Search for the cell housing the specified text and yield its [x, y] center coordinate. 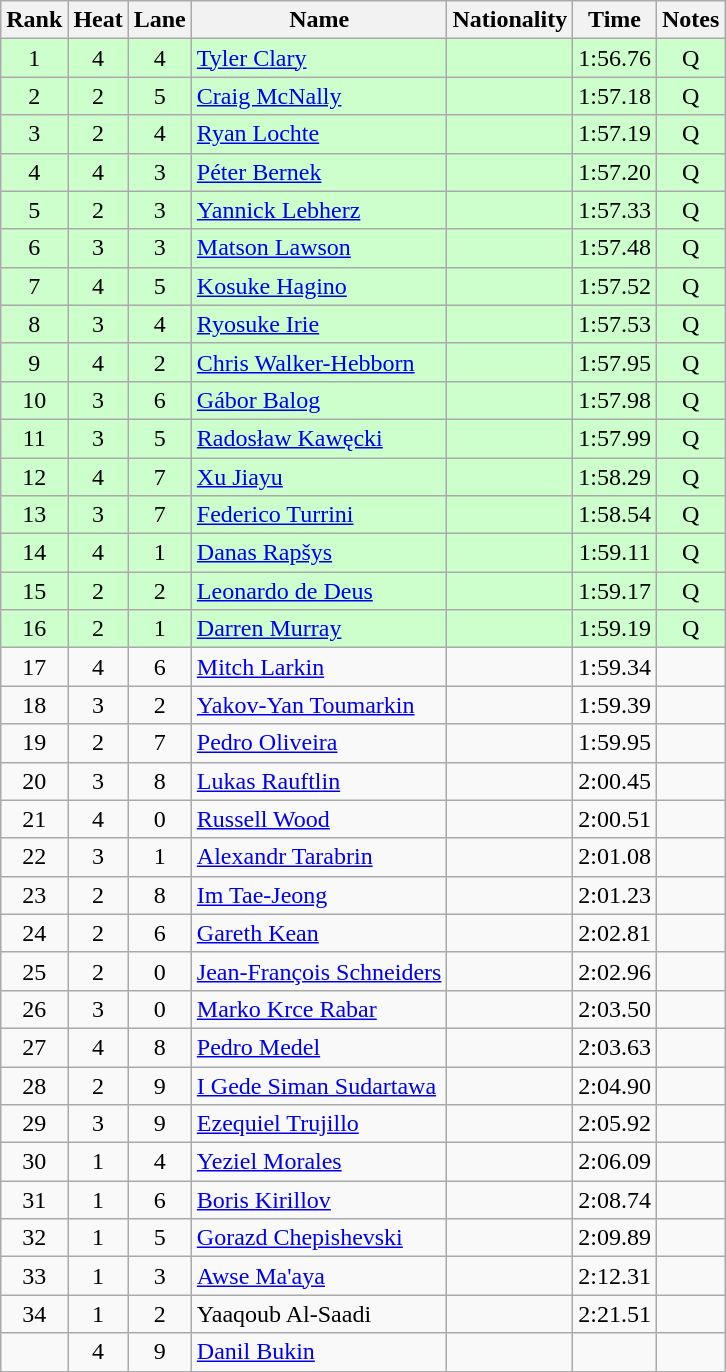
Gábor Balog [319, 400]
2:03.63 [615, 1047]
2:06.09 [615, 1162]
10 [34, 400]
1:57.48 [615, 248]
2:09.89 [615, 1238]
1:57.33 [615, 210]
I Gede Siman Sudartawa [319, 1085]
Name [319, 20]
Boris Kirillov [319, 1200]
2:02.81 [615, 933]
Federico Turrini [319, 515]
Pedro Oliveira [319, 743]
1:56.76 [615, 58]
32 [34, 1238]
Ezequiel Trujillo [319, 1124]
25 [34, 971]
Ryan Lochte [319, 134]
Gorazd Chepishevski [319, 1238]
18 [34, 705]
1:57.20 [615, 172]
Mitch Larkin [319, 667]
1:57.18 [615, 96]
22 [34, 857]
2:02.96 [615, 971]
12 [34, 477]
Marko Krce Rabar [319, 1009]
Notes [690, 20]
Tyler Clary [319, 58]
Matson Lawson [319, 248]
Ryosuke Irie [319, 324]
30 [34, 1162]
1:59.11 [615, 553]
Radosław Kawęcki [319, 438]
28 [34, 1085]
23 [34, 895]
Craig McNally [319, 96]
1:59.19 [615, 629]
11 [34, 438]
Darren Murray [319, 629]
1:58.54 [615, 515]
14 [34, 553]
1:59.39 [615, 705]
2:01.23 [615, 895]
2:08.74 [615, 1200]
Gareth Kean [319, 933]
Kosuke Hagino [319, 286]
Alexandr Tarabrin [319, 857]
27 [34, 1047]
1:57.52 [615, 286]
26 [34, 1009]
Russell Wood [319, 819]
1:57.19 [615, 134]
1:57.98 [615, 400]
Im Tae-Jeong [319, 895]
1:57.53 [615, 324]
Yannick Lebherz [319, 210]
21 [34, 819]
Lane [160, 20]
Danil Bukin [319, 1352]
2:21.51 [615, 1314]
13 [34, 515]
1:57.99 [615, 438]
34 [34, 1314]
Danas Rapšys [319, 553]
Heat [98, 20]
29 [34, 1124]
20 [34, 781]
15 [34, 591]
1:58.29 [615, 477]
1:59.34 [615, 667]
Xu Jiayu [319, 477]
1:57.95 [615, 362]
Lukas Rauftlin [319, 781]
Jean-François Schneiders [319, 971]
Awse Ma'aya [319, 1276]
Yaaqoub Al-Saadi [319, 1314]
1:59.95 [615, 743]
17 [34, 667]
33 [34, 1276]
1:59.17 [615, 591]
2:05.92 [615, 1124]
2:03.50 [615, 1009]
Pedro Medel [319, 1047]
Rank [34, 20]
Péter Bernek [319, 172]
2:00.51 [615, 819]
Yakov-Yan Toumarkin [319, 705]
Time [615, 20]
16 [34, 629]
24 [34, 933]
Leonardo de Deus [319, 591]
2:04.90 [615, 1085]
2:01.08 [615, 857]
2:00.45 [615, 781]
2:12.31 [615, 1276]
Chris Walker-Hebborn [319, 362]
19 [34, 743]
Yeziel Morales [319, 1162]
Nationality [510, 20]
31 [34, 1200]
